Identify which cell holds the provided text, then report its (x, y) central coordinate. 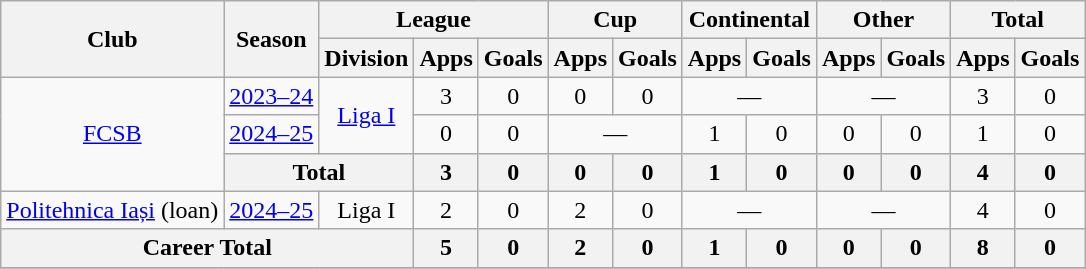
2023–24 (272, 96)
8 (983, 248)
Cup (615, 20)
FCSB (112, 134)
5 (446, 248)
Politehnica Iași (loan) (112, 210)
Season (272, 39)
Other (883, 20)
Club (112, 39)
Career Total (208, 248)
League (434, 20)
Continental (749, 20)
Division (366, 58)
